Identify which cell holds the provided text, then report its (X, Y) central coordinate. 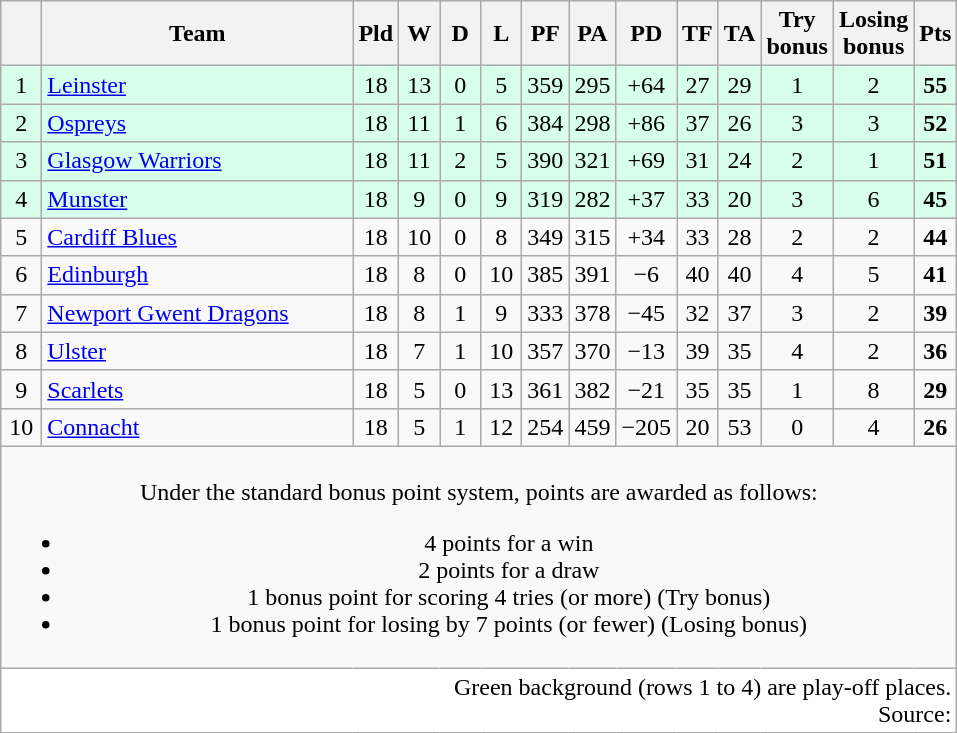
36 (936, 351)
PA (592, 34)
Green background (rows 1 to 4) are play-off places.Source: (479, 700)
TF (698, 34)
−6 (646, 275)
+86 (646, 123)
Leinster (198, 85)
55 (936, 85)
Scarlets (198, 389)
382 (592, 389)
41 (936, 275)
390 (546, 161)
45 (936, 199)
Newport Gwent Dragons (198, 313)
+37 (646, 199)
D (460, 34)
53 (740, 427)
349 (546, 237)
Team (198, 34)
Connacht (198, 427)
−45 (646, 313)
28 (740, 237)
370 (592, 351)
Pld (376, 34)
Cardiff Blues (198, 237)
27 (698, 85)
TA (740, 34)
+64 (646, 85)
254 (546, 427)
−13 (646, 351)
+69 (646, 161)
315 (592, 237)
319 (546, 199)
Losing bonus (873, 34)
32 (698, 313)
−21 (646, 389)
+34 (646, 237)
333 (546, 313)
Glasgow Warriors (198, 161)
PD (646, 34)
Ulster (198, 351)
384 (546, 123)
282 (592, 199)
52 (936, 123)
−205 (646, 427)
24 (740, 161)
Pts (936, 34)
W (420, 34)
298 (592, 123)
295 (592, 85)
PF (546, 34)
385 (546, 275)
357 (546, 351)
391 (592, 275)
Munster (198, 199)
359 (546, 85)
321 (592, 161)
Edinburgh (198, 275)
12 (502, 427)
459 (592, 427)
361 (546, 389)
44 (936, 237)
Ospreys (198, 123)
51 (936, 161)
378 (592, 313)
Try bonus (797, 34)
L (502, 34)
31 (698, 161)
